Scan for the cell matching the given text and deliver its (X, Y) coordinate at center. 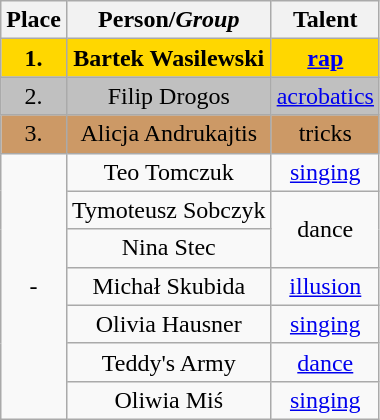
Michał Skubida (168, 286)
Bartek Wasilewski (168, 58)
2. (34, 96)
Oliwia Miś (168, 400)
tricks (325, 134)
1. (34, 58)
acrobatics (325, 96)
Filip Drogos (168, 96)
Teddy's Army (168, 362)
Person/Group (168, 20)
Olivia Hausner (168, 324)
rap (325, 58)
Nina Stec (168, 248)
- (34, 286)
3. (34, 134)
Place (34, 20)
Tymoteusz Sobczyk (168, 210)
Talent (325, 20)
illusion (325, 286)
Teo Tomczuk (168, 172)
Alicja Andrukajtis (168, 134)
